Return the [X, Y] coordinate for the center point of the cell that contains the specified text.  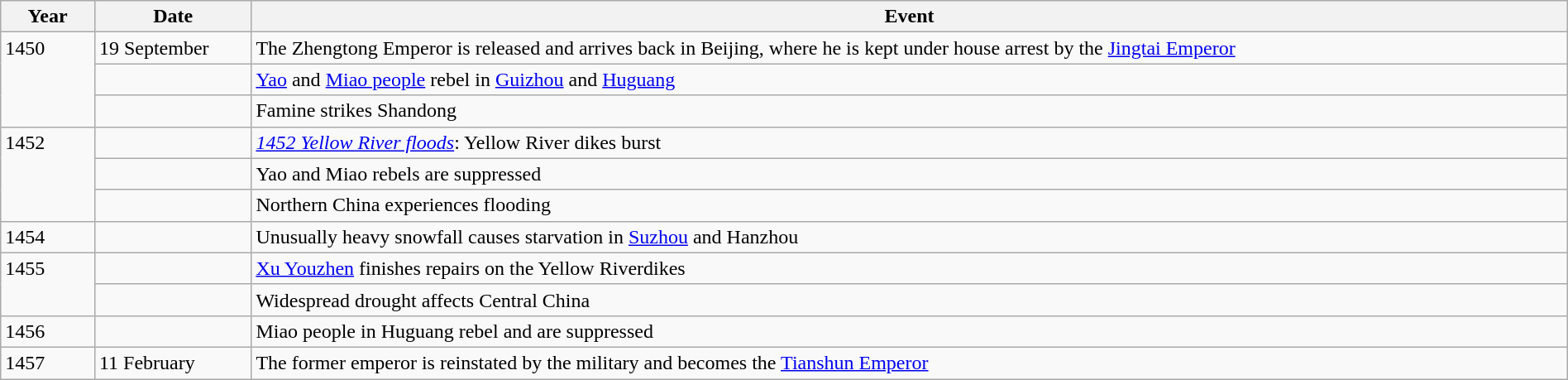
Yao and Miao rebels are suppressed [910, 174]
Miao people in Huguang rebel and are suppressed [910, 331]
The Zhengtong Emperor is released and arrives back in Beijing, where he is kept under house arrest by the Jingtai Emperor [910, 48]
Northern China experiences flooding [910, 205]
11 February [172, 363]
19 September [172, 48]
Xu Youzhen finishes repairs on the Yellow Riverdikes [910, 268]
1455 [48, 284]
Yao and Miao people rebel in Guizhou and Huguang [910, 79]
1452 [48, 174]
1457 [48, 363]
Unusually heavy snowfall causes starvation in Suzhou and Hanzhou [910, 237]
Famine strikes Shandong [910, 111]
1450 [48, 79]
1454 [48, 237]
Date [172, 17]
Event [910, 17]
Widespread drought affects Central China [910, 300]
The former emperor is reinstated by the military and becomes the Tianshun Emperor [910, 363]
Year [48, 17]
1452 Yellow River floods: Yellow River dikes burst [910, 142]
1456 [48, 331]
